Provide the [X, Y] coordinate of the cell's center where the given text is located.  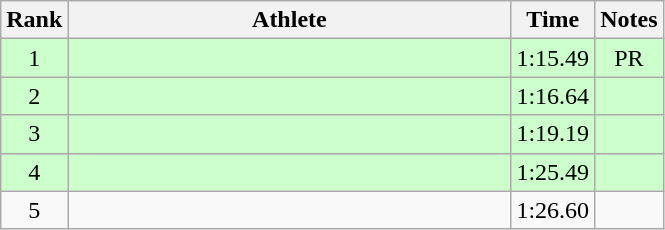
1:25.49 [553, 172]
1:19.19 [553, 134]
PR [629, 58]
5 [34, 210]
Athlete [290, 20]
2 [34, 96]
4 [34, 172]
Notes [629, 20]
1:26.60 [553, 210]
Time [553, 20]
Rank [34, 20]
1:16.64 [553, 96]
1 [34, 58]
3 [34, 134]
1:15.49 [553, 58]
